Identify which cell holds the provided text, then report its (x, y) central coordinate. 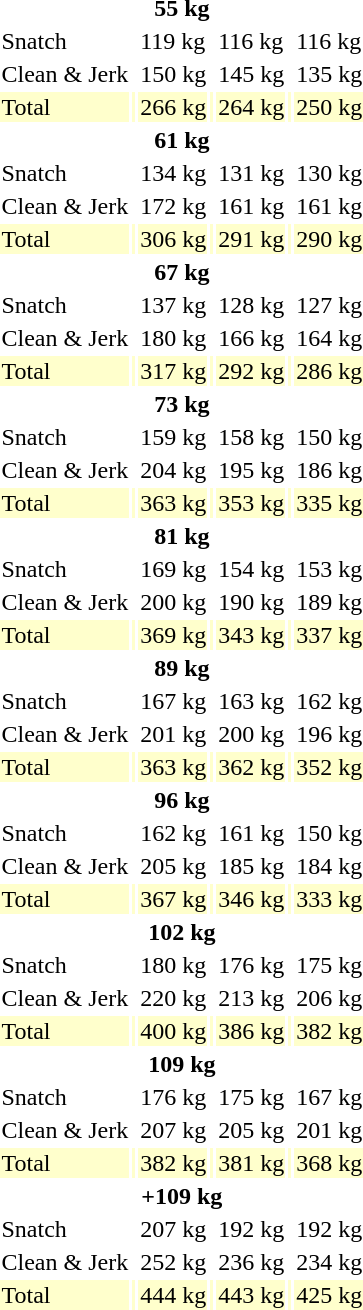
169 kg (174, 569)
145 kg (252, 74)
162 kg (174, 833)
204 kg (174, 470)
346 kg (252, 899)
154 kg (252, 569)
292 kg (252, 371)
119 kg (174, 41)
201 kg (174, 734)
166 kg (252, 338)
150 kg (174, 74)
134 kg (174, 173)
444 kg (174, 1295)
386 kg (252, 1031)
185 kg (252, 866)
172 kg (174, 206)
369 kg (174, 635)
116 kg (252, 41)
190 kg (252, 602)
236 kg (252, 1262)
158 kg (252, 437)
343 kg (252, 635)
317 kg (174, 371)
175 kg (252, 1097)
213 kg (252, 998)
362 kg (252, 767)
382 kg (174, 1163)
252 kg (174, 1262)
306 kg (174, 239)
266 kg (174, 107)
291 kg (252, 239)
137 kg (174, 305)
159 kg (174, 437)
192 kg (252, 1229)
220 kg (174, 998)
167 kg (174, 701)
353 kg (252, 503)
443 kg (252, 1295)
131 kg (252, 173)
400 kg (174, 1031)
264 kg (252, 107)
163 kg (252, 701)
128 kg (252, 305)
381 kg (252, 1163)
367 kg (174, 899)
195 kg (252, 470)
